Output the [X, Y] coordinate of the center of the cell containing the given text.  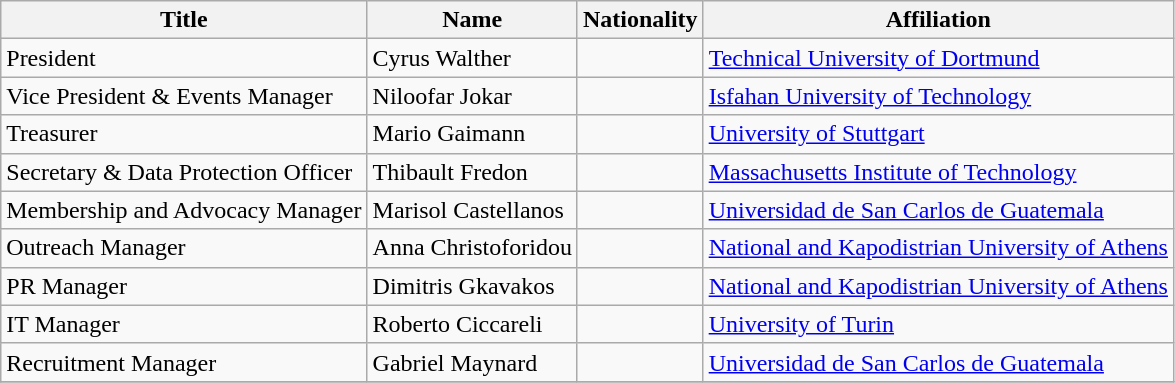
University of Turin [938, 324]
Vice President & Events Manager [184, 96]
University of Stuttgart [938, 134]
IT Manager [184, 324]
Thibault Fredon [472, 172]
Mario Gaimann [472, 134]
President [184, 58]
Recruitment Manager [184, 362]
Gabriel Maynard [472, 362]
Massachusetts Institute of Technology [938, 172]
PR Manager [184, 286]
Cyrus Walther [472, 58]
Outreach Manager [184, 248]
Title [184, 20]
Dimitris Gkavakos [472, 286]
Anna Christoforidou [472, 248]
Isfahan University of Technology [938, 96]
Technical University of Dortmund [938, 58]
Marisol Castellanos [472, 210]
Name [472, 20]
Treasurer [184, 134]
Secretary & Data Protection Officer [184, 172]
Affiliation [938, 20]
Niloofar Jokar [472, 96]
Membership and Advocacy Manager [184, 210]
Nationality [640, 20]
Roberto Ciccareli [472, 324]
